Find where the given text appears and provide that cell's center as (x, y) coordinate. 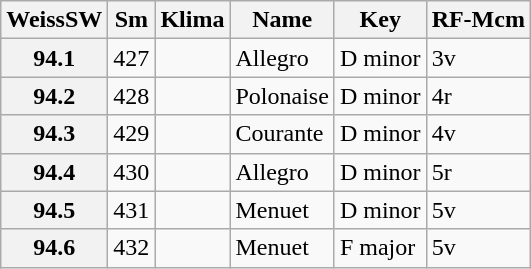
Klima (192, 20)
427 (132, 58)
3v (478, 58)
94.3 (54, 134)
431 (132, 210)
Key (380, 20)
4v (478, 134)
94.6 (54, 248)
Courante (282, 134)
Name (282, 20)
F major (380, 248)
94.2 (54, 96)
WeissSW (54, 20)
428 (132, 96)
Sm (132, 20)
94.4 (54, 172)
5r (478, 172)
Polonaise (282, 96)
430 (132, 172)
94.5 (54, 210)
RF-Mcm (478, 20)
4r (478, 96)
432 (132, 248)
429 (132, 134)
94.1 (54, 58)
